Capture the cell that displays the provided text and extract its [x, y] central coordinate. 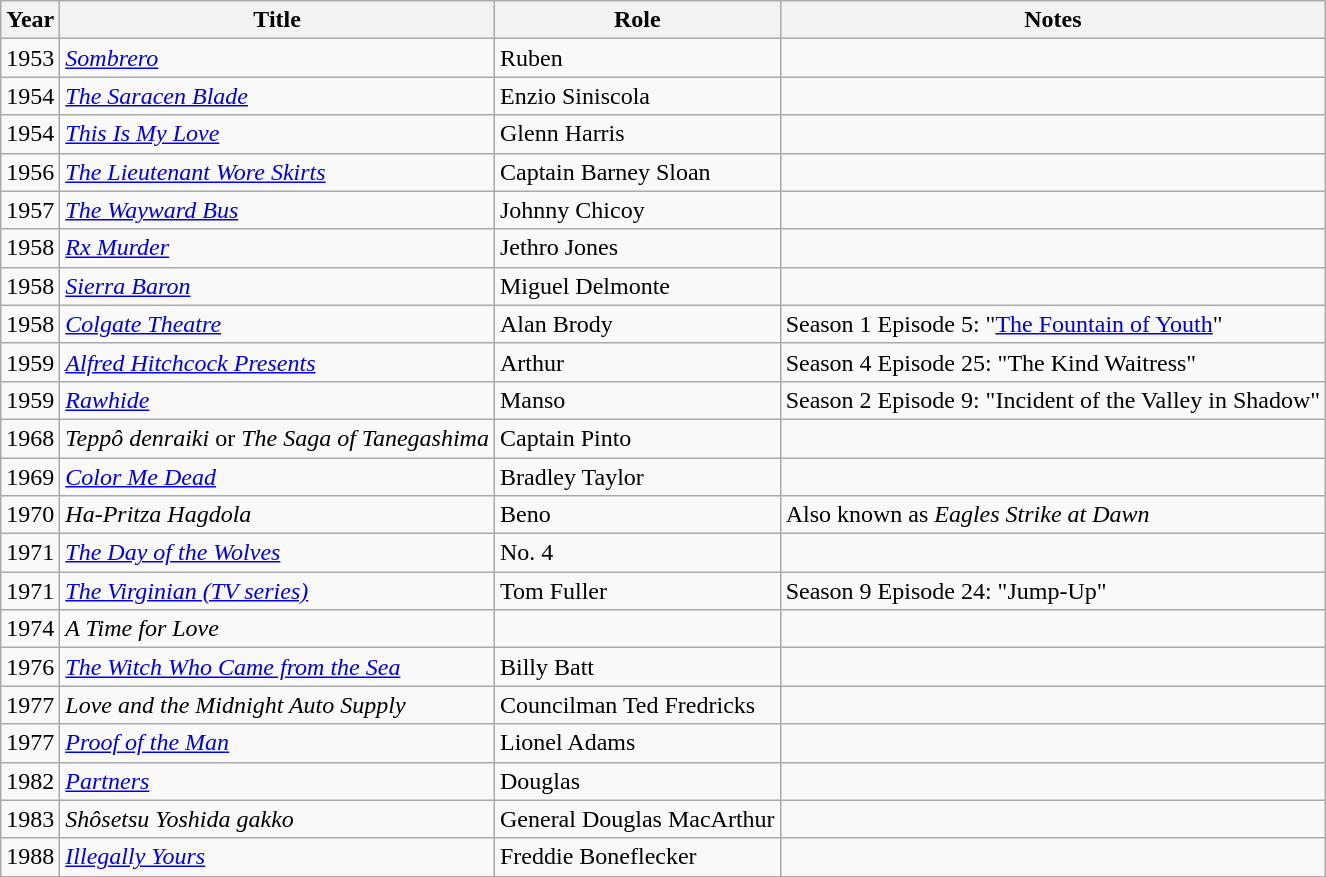
Councilman Ted Fredricks [637, 705]
Enzio Siniscola [637, 96]
1974 [30, 629]
Shôsetsu Yoshida gakko [278, 819]
Season 2 Episode 9: "Incident of the Valley in Shadow" [1052, 400]
Role [637, 20]
1988 [30, 857]
Arthur [637, 362]
Ruben [637, 58]
Season 1 Episode 5: "The Fountain of Youth" [1052, 324]
Illegally Yours [278, 857]
1956 [30, 172]
The Lieutenant Wore Skirts [278, 172]
Rx Murder [278, 248]
Also known as Eagles Strike at Dawn [1052, 515]
Alfred Hitchcock Presents [278, 362]
Johnny Chicoy [637, 210]
Captain Pinto [637, 438]
The Wayward Bus [278, 210]
General Douglas MacArthur [637, 819]
The Day of the Wolves [278, 553]
Colgate Theatre [278, 324]
Douglas [637, 781]
Beno [637, 515]
A Time for Love [278, 629]
Title [278, 20]
1969 [30, 477]
No. 4 [637, 553]
Freddie Boneflecker [637, 857]
Love and the Midnight Auto Supply [278, 705]
Proof of the Man [278, 743]
This Is My Love [278, 134]
1957 [30, 210]
Sierra Baron [278, 286]
The Saracen Blade [278, 96]
Jethro Jones [637, 248]
The Witch Who Came from the Sea [278, 667]
Partners [278, 781]
Teppô denraiki or The Saga of Tanegashima [278, 438]
The Virginian (TV series) [278, 591]
Miguel Delmonte [637, 286]
1982 [30, 781]
Alan Brody [637, 324]
Lionel Adams [637, 743]
Color Me Dead [278, 477]
Tom Fuller [637, 591]
Bradley Taylor [637, 477]
Year [30, 20]
1953 [30, 58]
Season 4 Episode 25: "The Kind Waitress" [1052, 362]
1970 [30, 515]
1983 [30, 819]
Sombrero [278, 58]
Season 9 Episode 24: "Jump-Up" [1052, 591]
Captain Barney Sloan [637, 172]
Notes [1052, 20]
Rawhide [278, 400]
Glenn Harris [637, 134]
Billy Batt [637, 667]
Ha-Pritza Hagdola [278, 515]
1968 [30, 438]
Manso [637, 400]
1976 [30, 667]
